Determine the (X, Y) coordinate at the center of the cell enclosing the given text.  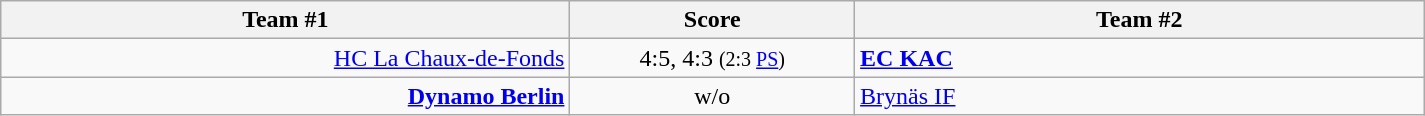
Dynamo Berlin (286, 96)
w/o (712, 96)
Score (712, 20)
Team #2 (1140, 20)
Brynäs IF (1140, 96)
HC La Chaux-de-Fonds (286, 58)
Team #1 (286, 20)
EC KAC (1140, 58)
4:5, 4:3 (2:3 PS) (712, 58)
